Output the [x, y] coordinate of the center of the cell containing the given text.  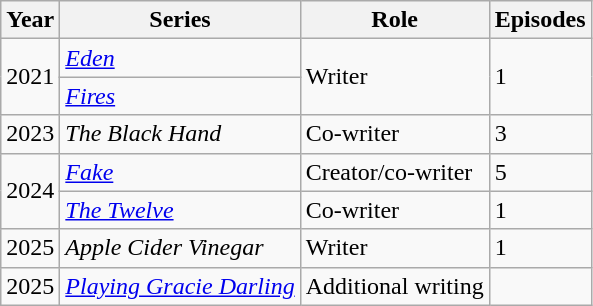
2023 [30, 134]
Role [394, 20]
The Black Hand [180, 134]
Additional writing [394, 286]
5 [540, 172]
Playing Gracie Darling [180, 286]
Fires [180, 96]
2024 [30, 191]
Episodes [540, 20]
Series [180, 20]
Fake [180, 172]
Year [30, 20]
Creator/co-writer [394, 172]
The Twelve [180, 210]
2021 [30, 77]
3 [540, 134]
Apple Cider Vinegar [180, 248]
Eden [180, 58]
